Output the [X, Y] coordinate of the center of the cell containing the given text.  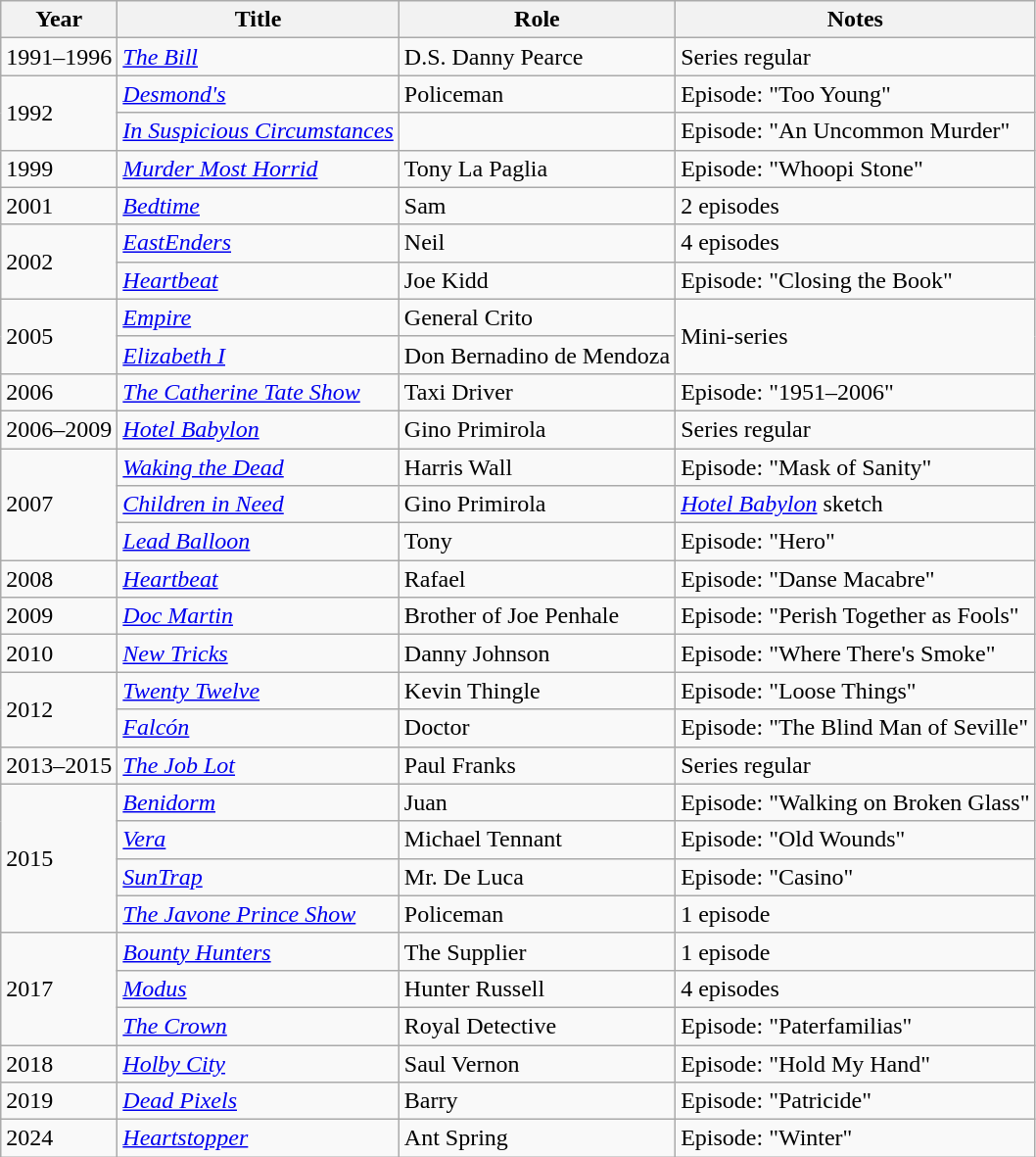
Elizabeth I [259, 355]
Tony [537, 542]
2017 [59, 988]
Episode: "Hold My Hand" [856, 1063]
2008 [59, 579]
Notes [856, 20]
In Suspicious Circumstances [259, 131]
Episode: "An Uncommon Murder" [856, 131]
Holby City [259, 1063]
Children in Need [259, 505]
Doctor [537, 728]
Brother of Joe Penhale [537, 616]
Neil [537, 243]
Royal Detective [537, 1026]
2005 [59, 336]
2013–2015 [59, 765]
The Bill [259, 57]
Kevin Thingle [537, 691]
2010 [59, 653]
Episode: "Danse Macabre" [856, 579]
D.S. Danny Pearce [537, 57]
Michael Tennant [537, 840]
2001 [59, 206]
Empire [259, 317]
2015 [59, 858]
Episode: "Whoopi Stone" [856, 169]
Twenty Twelve [259, 691]
Episode: "Closing the Book" [856, 280]
Bounty Hunters [259, 951]
1991–1996 [59, 57]
Benidorm [259, 802]
Episode: "Walking on Broken Glass" [856, 802]
Lead Balloon [259, 542]
The Supplier [537, 951]
Bedtime [259, 206]
1992 [59, 113]
Saul Vernon [537, 1063]
Waking the Dead [259, 467]
Hotel Babylon [259, 429]
2 episodes [856, 206]
2006 [59, 392]
2006–2009 [59, 429]
Sam [537, 206]
Joe Kidd [537, 280]
Murder Most Horrid [259, 169]
Year [59, 20]
The Job Lot [259, 765]
Episode: "Mask of Sanity" [856, 467]
Danny Johnson [537, 653]
Episode: "Too Young" [856, 94]
Episode: "Paterfamilias" [856, 1026]
Don Bernadino de Mendoza [537, 355]
Title [259, 20]
Episode: "Hero" [856, 542]
Episode: "Where There's Smoke" [856, 653]
Episode: "Perish Together as Fools" [856, 616]
Episode: "The Blind Man of Seville" [856, 728]
Falcón [259, 728]
Ant Spring [537, 1138]
Doc Martin [259, 616]
Episode: "Old Wounds" [856, 840]
Tony La Paglia [537, 169]
2007 [59, 505]
Role [537, 20]
Harris Wall [537, 467]
SunTrap [259, 877]
Hotel Babylon sketch [856, 505]
2019 [59, 1101]
Mr. De Luca [537, 877]
2002 [59, 262]
2024 [59, 1138]
General Crito [537, 317]
2012 [59, 709]
Dead Pixels [259, 1101]
Episode: "1951–2006" [856, 392]
Barry [537, 1101]
1999 [59, 169]
2009 [59, 616]
Episode: "Patricide" [856, 1101]
Episode: "Casino" [856, 877]
Episode: "Loose Things" [856, 691]
Rafael [537, 579]
The Javone Prince Show [259, 914]
Juan [537, 802]
Hunter Russell [537, 988]
Desmond's [259, 94]
2018 [59, 1063]
Heartstopper [259, 1138]
EastEnders [259, 243]
New Tricks [259, 653]
Vera [259, 840]
Mini-series [856, 336]
Paul Franks [537, 765]
Modus [259, 988]
Taxi Driver [537, 392]
Episode: "Winter" [856, 1138]
The Crown [259, 1026]
The Catherine Tate Show [259, 392]
